Detect which cell encompasses the target text, then output its (x, y) center coordinate. 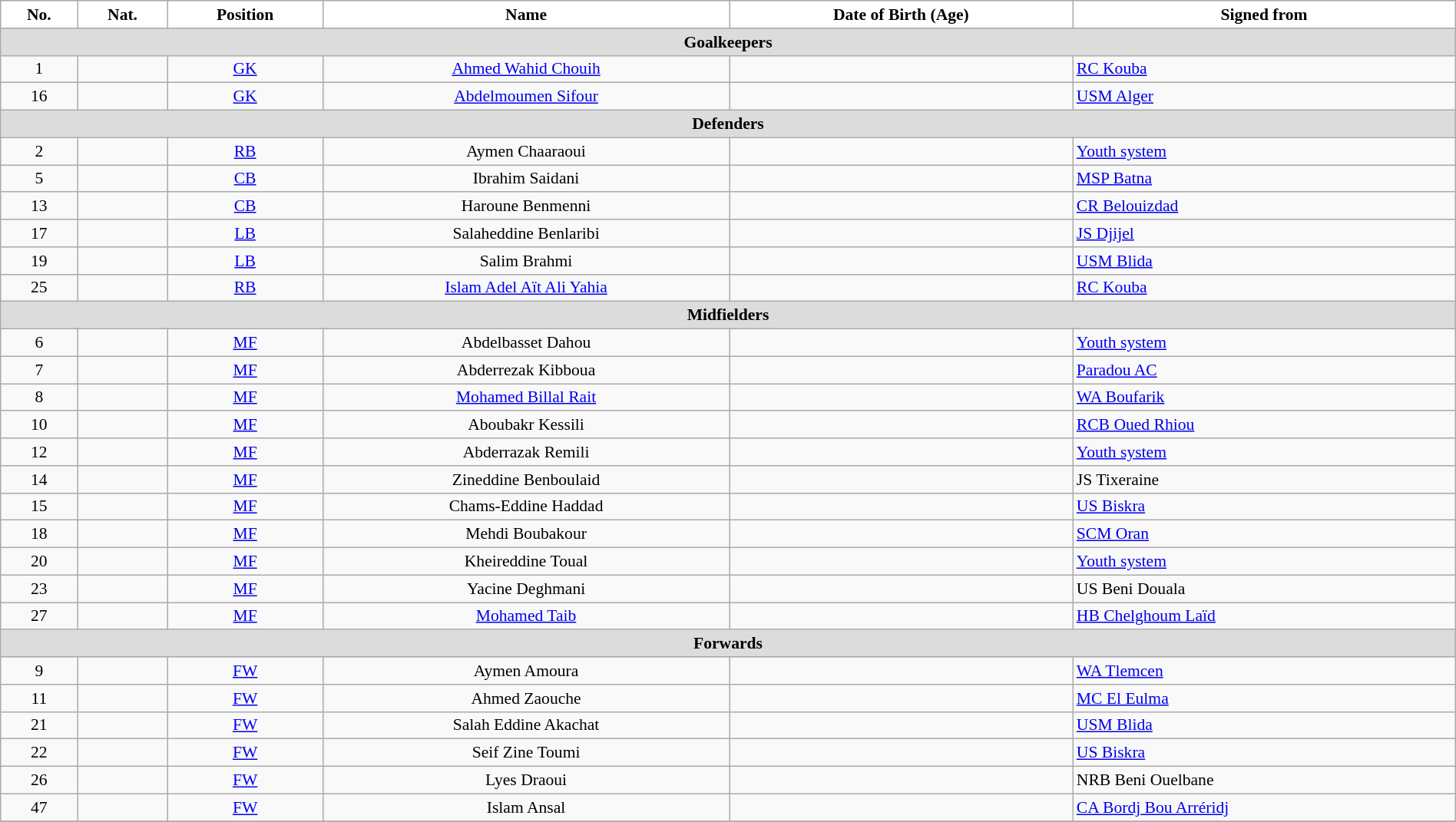
26 (39, 781)
Aymen Chaaraoui (526, 151)
Midfielders (728, 315)
7 (39, 370)
6 (39, 343)
Chams-Eddine Haddad (526, 507)
Abderrazak Remili (526, 452)
Kheireddine Toual (526, 562)
17 (39, 233)
Seif Zine Toumi (526, 753)
Islam Ansal (526, 807)
MC El Eulma (1264, 698)
Nat. (123, 15)
NRB Beni Ouelbane (1264, 781)
1 (39, 69)
Salim Brahmi (526, 261)
Forwards (728, 644)
Mohamed Taib (526, 616)
Yacine Deghmani (526, 589)
21 (39, 725)
Position (245, 15)
Ahmed Wahid Chouih (526, 69)
Aboubakr Kessili (526, 425)
27 (39, 616)
Salah Eddine Akachat (526, 725)
WA Boufarik (1264, 398)
5 (39, 179)
Abdelmoumen Sifour (526, 97)
Salaheddine Benlaribi (526, 233)
23 (39, 589)
Aymen Amoura (526, 671)
2 (39, 151)
16 (39, 97)
13 (39, 206)
MSP Batna (1264, 179)
US Beni Douala (1264, 589)
Mohamed Billal Rait (526, 398)
18 (39, 534)
Ahmed Zaouche (526, 698)
Zineddine Benboulaid (526, 480)
10 (39, 425)
RCB Oued Rhiou (1264, 425)
25 (39, 288)
Abdelbasset Dahou (526, 343)
Mehdi Boubakour (526, 534)
Name (526, 15)
8 (39, 398)
Defenders (728, 124)
Ibrahim Saidani (526, 179)
HB Chelghoum Laïd (1264, 616)
20 (39, 562)
JS Tixeraine (1264, 480)
USM Alger (1264, 97)
12 (39, 452)
JS Djijel (1264, 233)
Islam Adel Aït Ali Yahia (526, 288)
Goalkeepers (728, 42)
9 (39, 671)
SCM Oran (1264, 534)
WA Tlemcen (1264, 671)
14 (39, 480)
47 (39, 807)
Signed from (1264, 15)
22 (39, 753)
19 (39, 261)
Abderrezak Kibboua (526, 370)
Paradou AC (1264, 370)
11 (39, 698)
Haroune Benmenni (526, 206)
No. (39, 15)
CR Belouizdad (1264, 206)
15 (39, 507)
Lyes Draoui (526, 781)
CA Bordj Bou Arréridj (1264, 807)
Date of Birth (Age) (902, 15)
